For the text-containing cell, return its midpoint in [X, Y] coordinate format. 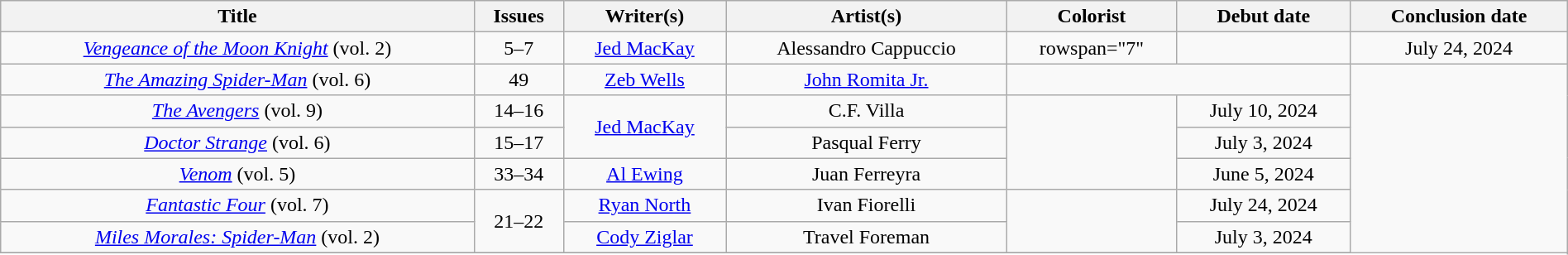
Conclusion date [1459, 17]
Travel Foreman [867, 237]
Miles Morales: Spider-Man (vol. 2) [237, 237]
July 10, 2024 [1264, 111]
The Avengers (vol. 9) [237, 111]
Vengeance of the Moon Knight (vol. 2) [237, 48]
14–16 [519, 111]
Fantastic Four (vol. 7) [237, 205]
Issues [519, 17]
Al Ewing [644, 174]
Juan Ferreyra [867, 174]
Colorist [1092, 17]
Ivan Fiorelli [867, 205]
Pasqual Ferry [867, 142]
The Amazing Spider-Man (vol. 6) [237, 79]
15–17 [519, 142]
Cody Ziglar [644, 237]
June 5, 2024 [1264, 174]
Debut date [1264, 17]
33–34 [519, 174]
Venom (vol. 5) [237, 174]
Artist(s) [867, 17]
5–7 [519, 48]
Ryan North [644, 205]
Writer(s) [644, 17]
49 [519, 79]
John Romita Jr. [867, 79]
rowspan="7" [1092, 48]
Zeb Wells [644, 79]
C.F. Villa [867, 111]
Doctor Strange (vol. 6) [237, 142]
Alessandro Cappuccio [867, 48]
21–22 [519, 221]
Title [237, 17]
